Find where the given text appears and provide that cell's center as [X, Y] coordinate. 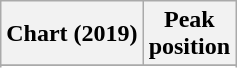
Chart (2019) [72, 34]
Peakposition [189, 34]
